Determine the [x, y] coordinate at the center of the cell enclosing the given text.  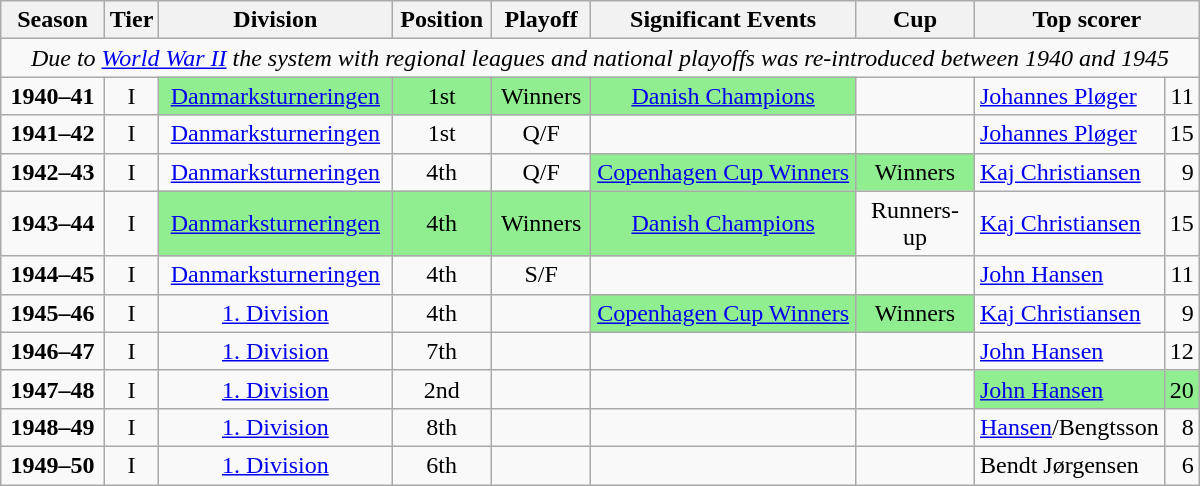
Playoff [542, 20]
1942–43 [52, 172]
S/F [542, 275]
Division [276, 20]
Top scorer [1086, 20]
1943–44 [52, 224]
Position [442, 20]
Runners-up [914, 224]
Bendt Jørgensen [1069, 465]
Season [52, 20]
1946–47 [52, 351]
1944–45 [52, 275]
6th [442, 465]
6 [1182, 465]
1945–46 [52, 313]
20 [1182, 389]
1949–50 [52, 465]
Tier [132, 20]
1941–42 [52, 134]
1948–49 [52, 427]
2nd [442, 389]
1940–41 [52, 96]
Significant Events [724, 20]
Due to World War II the system with regional leagues and national playoffs was re-introduced between 1940 and 1945 [600, 58]
Hansen/Bengtsson [1069, 427]
8th [442, 427]
Cup [914, 20]
7th [442, 351]
8 [1182, 427]
12 [1182, 351]
1947–48 [52, 389]
